For the text-containing cell, return its midpoint in (x, y) coordinate format. 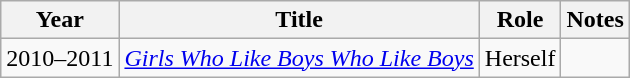
Notes (595, 20)
Title (299, 20)
Role (520, 20)
2010–2011 (60, 58)
Year (60, 20)
Girls Who Like Boys Who Like Boys (299, 58)
Herself (520, 58)
